Return [x, y] of the center of cell containing provided text 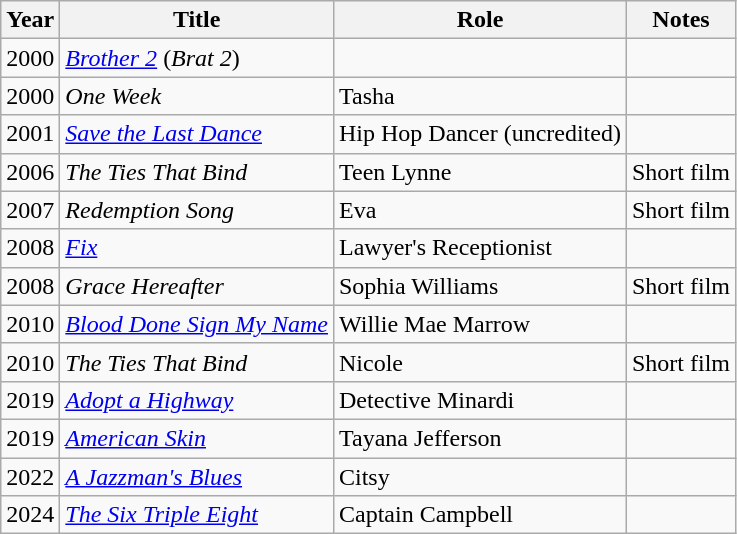
Tayana Jefferson [480, 438]
2022 [30, 477]
Tasha [480, 96]
Willie Mae Marrow [480, 324]
2007 [30, 210]
2024 [30, 515]
Eva [480, 210]
2001 [30, 134]
Year [30, 20]
Captain Campbell [480, 515]
A Jazzman's Blues [197, 477]
Redemption Song [197, 210]
Blood Done Sign My Name [197, 324]
Nicole [480, 362]
American Skin [197, 438]
Lawyer's Receptionist [480, 248]
Fix [197, 248]
Citsy [480, 477]
2006 [30, 172]
Save the Last Dance [197, 134]
One Week [197, 96]
Adopt a Highway [197, 400]
Detective Minardi [480, 400]
The Six Triple Eight [197, 515]
Title [197, 20]
Brother 2 (Brat 2) [197, 58]
Role [480, 20]
Hip Hop Dancer (uncredited) [480, 134]
Teen Lynne [480, 172]
Notes [680, 20]
Grace Hereafter [197, 286]
Sophia Williams [480, 286]
